Scan for the cell matching the given text and deliver its (X, Y) coordinate at center. 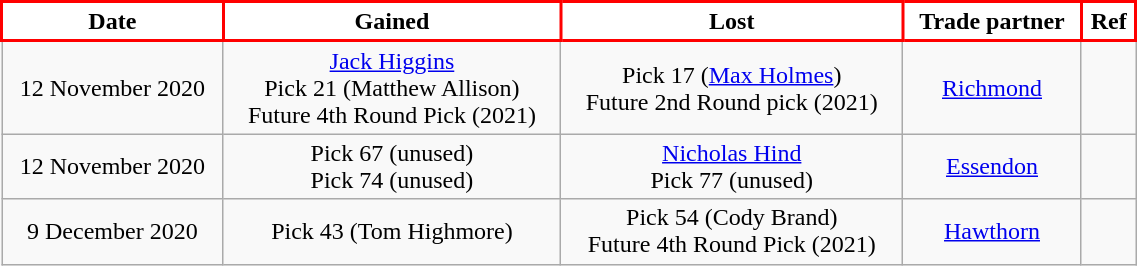
Essendon (992, 166)
Hawthorn (992, 232)
Jack HigginsPick 21 (Matthew Allison)Future 4th Round Pick (2021) (392, 88)
Ref (1108, 22)
Date (113, 22)
Gained (392, 22)
Pick 67 (unused)Pick 74 (unused) (392, 166)
Trade partner (992, 22)
Pick 54 (Cody Brand)Future 4th Round Pick (2021) (732, 232)
Lost (732, 22)
Pick 17 (Max Holmes)Future 2nd Round pick (2021) (732, 88)
Nicholas HindPick 77 (unused) (732, 166)
9 December 2020 (113, 232)
Richmond (992, 88)
Pick 43 (Tom Highmore) (392, 232)
